Scan for the cell matching the given text and deliver its (X, Y) coordinate at center. 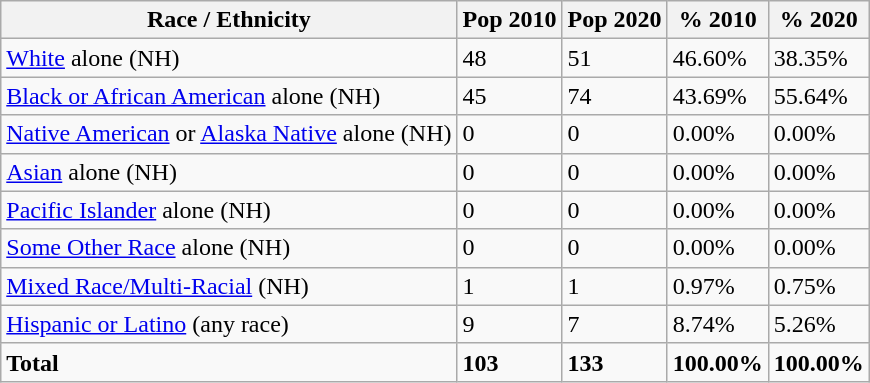
Race / Ethnicity (229, 20)
% 2010 (718, 20)
8.74% (718, 324)
Pacific Islander alone (NH) (229, 210)
Total (229, 362)
45 (510, 96)
103 (510, 362)
Black or African American alone (NH) (229, 96)
White alone (NH) (229, 58)
133 (614, 362)
55.64% (818, 96)
Mixed Race/Multi-Racial (NH) (229, 286)
43.69% (718, 96)
74 (614, 96)
Hispanic or Latino (any race) (229, 324)
Pop 2010 (510, 20)
46.60% (718, 58)
38.35% (818, 58)
Some Other Race alone (NH) (229, 248)
48 (510, 58)
51 (614, 58)
5.26% (818, 324)
Pop 2020 (614, 20)
Native American or Alaska Native alone (NH) (229, 134)
Asian alone (NH) (229, 172)
9 (510, 324)
% 2020 (818, 20)
0.75% (818, 286)
7 (614, 324)
0.97% (718, 286)
